Provide the [X, Y] coordinate of the cell's center where the given text is located.  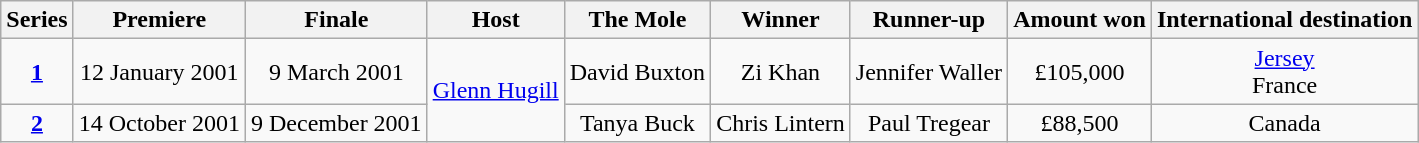
Jennifer Waller [928, 72]
£105,000 [1080, 72]
Finale [336, 20]
The Mole [637, 20]
JerseyFrance [1284, 72]
2 [37, 123]
Runner-up [928, 20]
12 January 2001 [159, 72]
Glenn Hugill [496, 90]
1 [37, 72]
Zi Khan [781, 72]
Tanya Buck [637, 123]
Chris Lintern [781, 123]
Amount won [1080, 20]
David Buxton [637, 72]
Premiere [159, 20]
9 December 2001 [336, 123]
Canada [1284, 123]
£88,500 [1080, 123]
Winner [781, 20]
14 October 2001 [159, 123]
Paul Tregear [928, 123]
Host [496, 20]
9 March 2001 [336, 72]
International destination [1284, 20]
Series [37, 20]
